Return (x, y) of the center of cell containing provided text 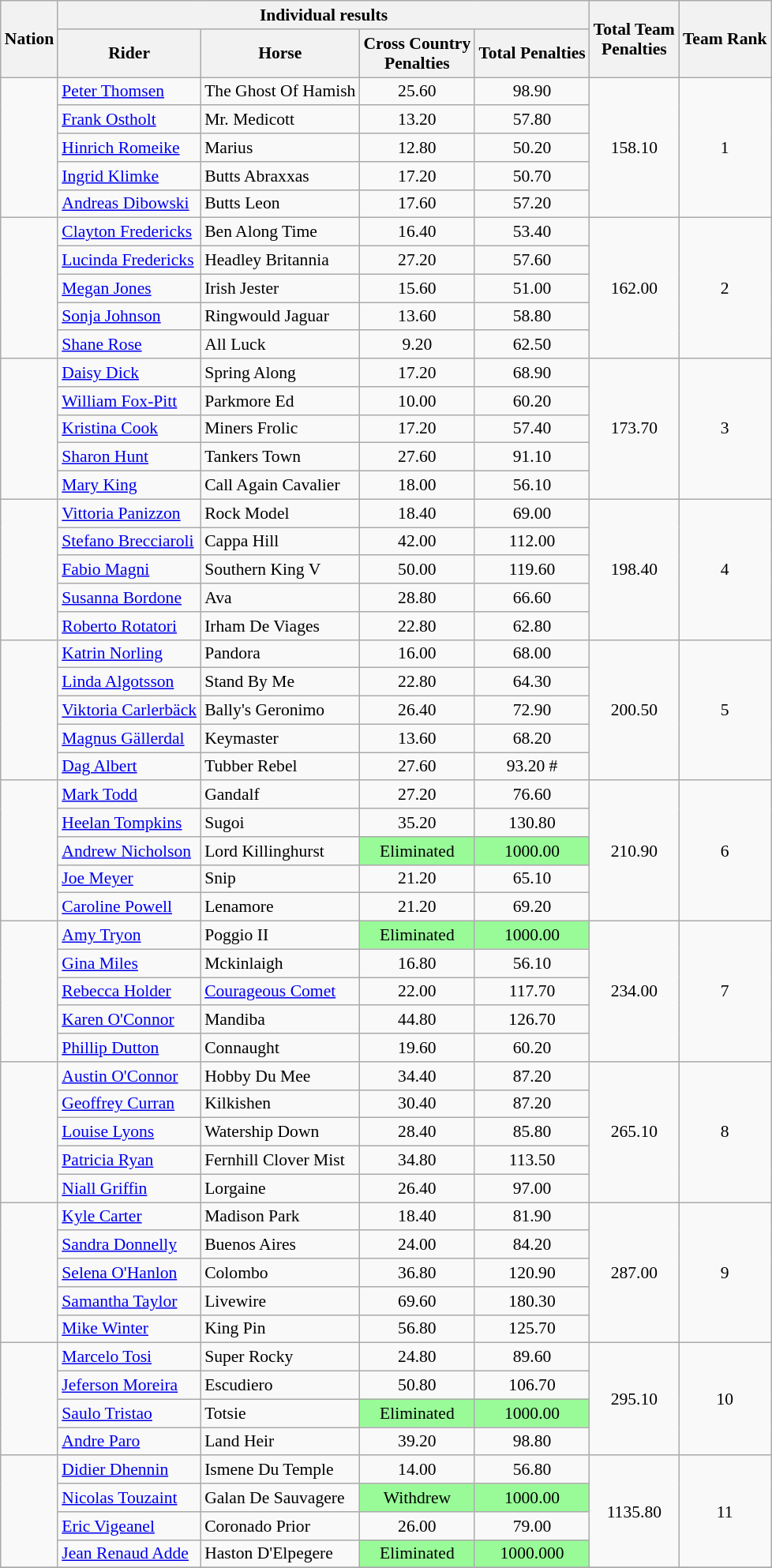
Samantha Taylor (129, 1301)
16.80 (417, 963)
113.50 (532, 1161)
17.60 (417, 204)
25.60 (417, 92)
36.80 (417, 1273)
Geoffrey Curran (129, 1104)
79.00 (532, 1526)
7 (725, 992)
34.40 (417, 1076)
66.60 (532, 598)
81.90 (532, 1217)
162.00 (635, 288)
Spring Along (279, 373)
65.10 (532, 879)
King Pin (279, 1329)
98.80 (532, 1442)
3 (725, 429)
Kristina Cook (129, 429)
William Fox-Pitt (129, 401)
Patricia Ryan (129, 1161)
42.00 (417, 542)
Louise Lyons (129, 1132)
198.40 (635, 569)
Cappa Hill (279, 542)
18.00 (417, 486)
10 (725, 1399)
98.90 (532, 92)
1000.000 (532, 1554)
Connaught (279, 1048)
89.60 (532, 1357)
8 (725, 1132)
Marcelo Tosi (129, 1357)
Stefano Brecciaroli (129, 542)
58.80 (532, 317)
39.20 (417, 1442)
Haston D'Elpegere (279, 1554)
16.00 (417, 654)
Mike Winter (129, 1329)
210.90 (635, 851)
Parkmore Ed (279, 401)
Irham De Viages (279, 626)
Watership Down (279, 1132)
125.70 (532, 1329)
Eric Vigeanel (129, 1526)
Gina Miles (129, 963)
5 (725, 710)
Lucinda Fredericks (129, 261)
Team Rank (725, 39)
2 (725, 288)
Butts Leon (279, 204)
106.70 (532, 1386)
Nation (29, 39)
85.80 (532, 1132)
69.20 (532, 907)
Call Again Cavalier (279, 486)
130.80 (532, 823)
Poggio II (279, 936)
Mary King (129, 486)
Ingrid Klimke (129, 176)
93.20 # (532, 767)
62.50 (532, 345)
Didier Dhennin (129, 1470)
19.60 (417, 1048)
69.00 (532, 513)
The Ghost Of Hamish (279, 92)
57.40 (532, 429)
287.00 (635, 1273)
53.40 (532, 232)
Livewire (279, 1301)
50.80 (417, 1386)
Frank Ostholt (129, 120)
Magnus Gällerdal (129, 738)
Susanna Bordone (129, 598)
Kilkishen (279, 1104)
Ismene Du Temple (279, 1470)
Mr. Medicott (279, 120)
11 (725, 1512)
Selena O'Hanlon (129, 1273)
Nicolas Touzaint (129, 1498)
68.20 (532, 738)
Sugoi (279, 823)
Hinrich Romeike (129, 148)
4 (725, 569)
Mark Todd (129, 795)
Tankers Town (279, 457)
68.90 (532, 373)
Rider (129, 54)
35.20 (417, 823)
97.00 (532, 1188)
Peter Thomsen (129, 92)
30.40 (417, 1104)
180.30 (532, 1301)
Withdrew (417, 1498)
265.10 (635, 1132)
Total TeamPenalties (635, 39)
Phillip Dutton (129, 1048)
Buenos Aires (279, 1245)
295.10 (635, 1399)
44.80 (417, 1020)
Andreas Dibowski (129, 204)
Lenamore (279, 907)
72.90 (532, 711)
91.10 (532, 457)
62.80 (532, 626)
200.50 (635, 710)
Cross Country Penalties (417, 54)
Shane Rose (129, 345)
Southern King V (279, 570)
57.60 (532, 261)
Daisy Dick (129, 373)
126.70 (532, 1020)
Irish Jester (279, 288)
Keymaster (279, 738)
Niall Griffin (129, 1188)
28.80 (417, 598)
68.00 (532, 654)
26.00 (417, 1526)
Roberto Rotatori (129, 626)
Horse (279, 54)
Super Rocky (279, 1357)
84.20 (532, 1245)
Fabio Magni (129, 570)
Gandalf (279, 795)
50.00 (417, 570)
Individual results (324, 15)
69.60 (417, 1301)
Coronado Prior (279, 1526)
Mandiba (279, 1020)
6 (725, 851)
Sharon Hunt (129, 457)
Rock Model (279, 513)
Galan De Sauvagere (279, 1498)
Caroline Powell (129, 907)
24.00 (417, 1245)
Andrew Nicholson (129, 851)
Lorgaine (279, 1188)
Jean Renaud Adde (129, 1554)
Kyle Carter (129, 1217)
Sonja Johnson (129, 317)
Total Penalties (532, 54)
12.80 (417, 148)
15.60 (417, 288)
Land Heir (279, 1442)
Headley Britannia (279, 261)
Mckinlaigh (279, 963)
Joe Meyer (129, 879)
13.20 (417, 120)
Ava (279, 598)
Fernhill Clover Mist (279, 1161)
Vittoria Panizzon (129, 513)
Ringwould Jaguar (279, 317)
Colombo (279, 1273)
57.20 (532, 204)
Amy Tryon (129, 936)
50.70 (532, 176)
Marius (279, 148)
120.90 (532, 1273)
Rebecca Holder (129, 992)
Sandra Donnelly (129, 1245)
Hobby Du Mee (279, 1076)
Butts Abraxxas (279, 176)
Tubber Rebel (279, 767)
Andre Paro (129, 1442)
Dag Albert (129, 767)
22.00 (417, 992)
234.00 (635, 992)
1135.80 (635, 1512)
Miners Frolic (279, 429)
117.70 (532, 992)
All Luck (279, 345)
57.80 (532, 120)
Viktoria Carlerbäck (129, 711)
Heelan Tompkins (129, 823)
34.80 (417, 1161)
119.60 (532, 570)
50.20 (532, 148)
Bally's Geronimo (279, 711)
Clayton Fredericks (129, 232)
Snip (279, 879)
Megan Jones (129, 288)
64.30 (532, 682)
76.60 (532, 795)
112.00 (532, 542)
Totsie (279, 1413)
Jeferson Moreira (129, 1386)
Austin O'Connor (129, 1076)
Saulo Tristao (129, 1413)
Madison Park (279, 1217)
Escudiero (279, 1386)
16.40 (417, 232)
Karen O'Connor (129, 1020)
14.00 (417, 1470)
Pandora (279, 654)
Stand By Me (279, 682)
Linda Algotsson (129, 682)
Katrin Norling (129, 654)
Ben Along Time (279, 232)
28.40 (417, 1132)
Courageous Comet (279, 992)
51.00 (532, 288)
Lord Killinghurst (279, 851)
173.70 (635, 429)
158.10 (635, 148)
1 (725, 148)
9 (725, 1273)
10.00 (417, 401)
9.20 (417, 345)
24.80 (417, 1357)
